Locate the cell with the specified text and output its (x, y) center coordinate. 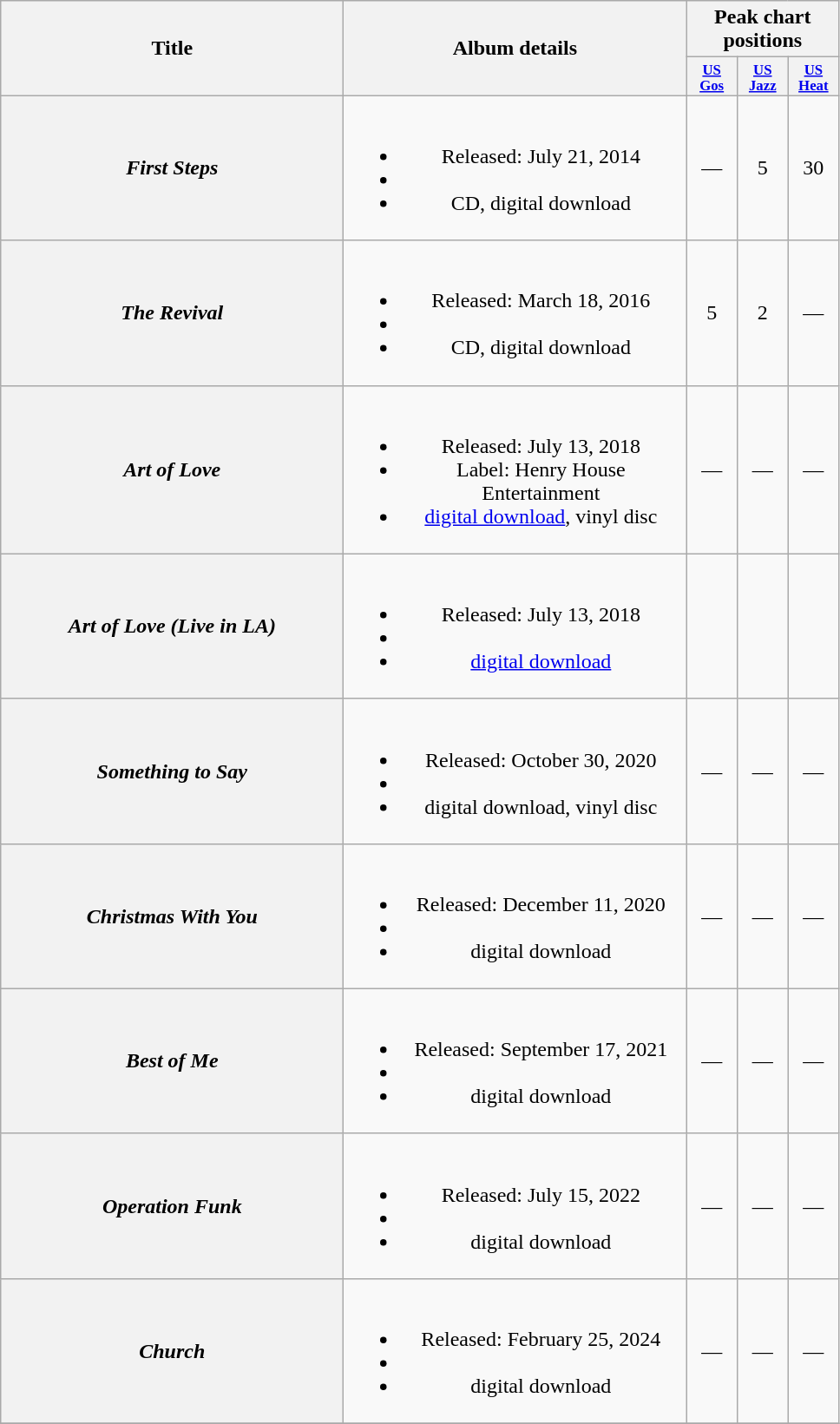
Album details (515, 49)
Peak chart positions (763, 30)
Title (172, 49)
Art of Love (172, 469)
Operation Funk (172, 1206)
Released: July 13, 2018Label: Henry House Entertainmentdigital download, vinyl disc (515, 469)
Released: October 30, 2020digital download, vinyl disc (515, 771)
Released: July 21, 2014CD, digital download (515, 168)
Art of Love (Live in LA) (172, 627)
Released: February 25, 2024digital download (515, 1352)
Released: July 13, 2018digital download (515, 627)
Released: December 11, 2020digital download (515, 916)
Church (172, 1352)
30 (814, 168)
Christmas With You (172, 916)
Best of Me (172, 1060)
Released: September 17, 2021digital download (515, 1060)
Released: March 18, 2016CD, digital download (515, 312)
Something to Say (172, 771)
First Steps (172, 168)
2 (762, 312)
USGos (712, 76)
USJazz (762, 76)
Released: July 15, 2022digital download (515, 1206)
USHeat (814, 76)
The Revival (172, 312)
